Output the [x, y] coordinate of the center of the cell containing the given text.  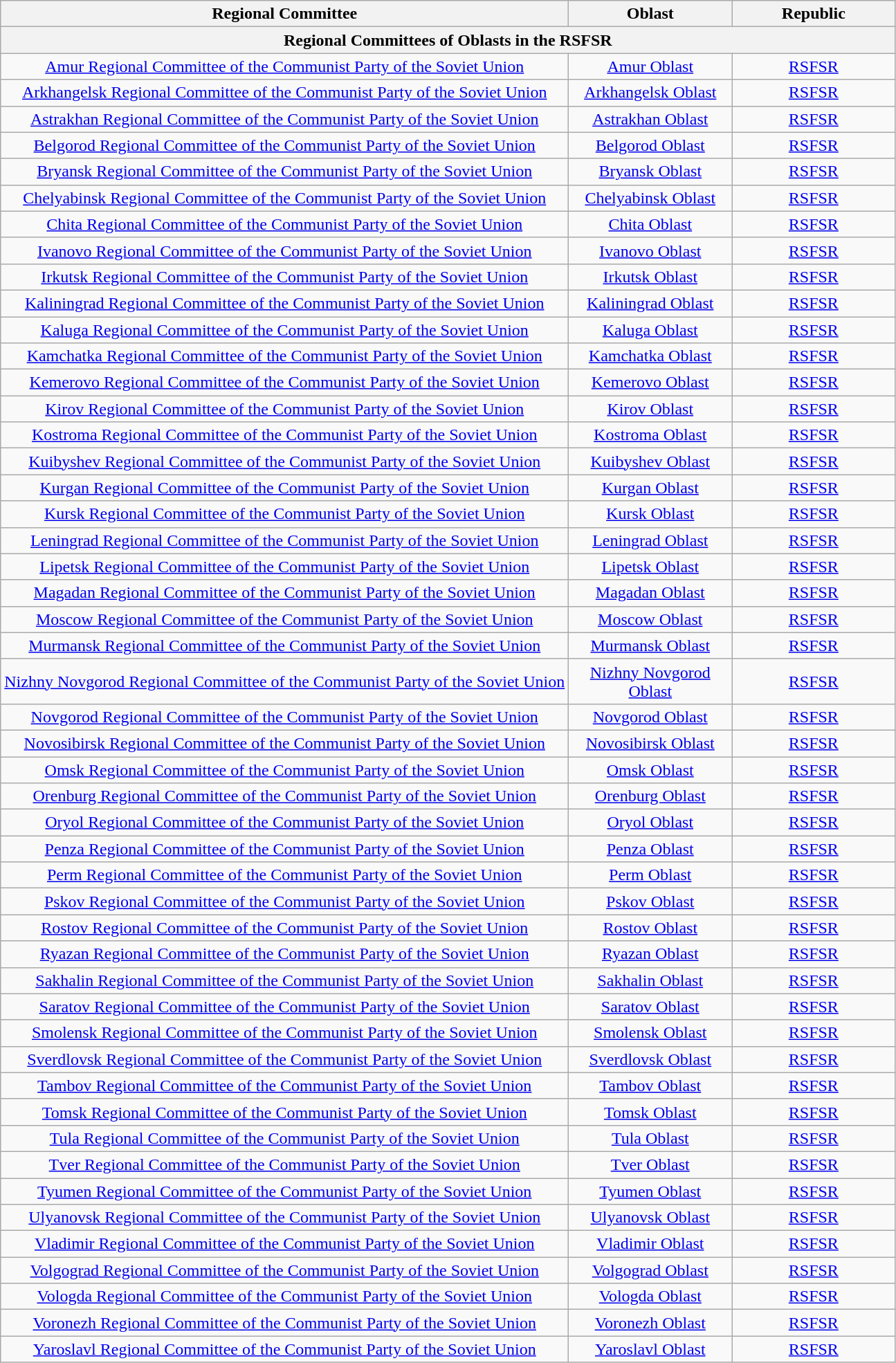
Pskov Oblast [650, 902]
Tver Oblast [650, 1164]
Ivanovo Regional Committee of the Communist Party of the Soviet Union [285, 250]
Magadan Regional Committee of the Communist Party of the Soviet Union [285, 593]
Ryazan Regional Committee of the Communist Party of the Soviet Union [285, 954]
Kursk Regional Committee of the Communist Party of the Soviet Union [285, 514]
Kurgan Regional Committee of the Communist Party of the Soviet Union [285, 488]
Amur Oblast [650, 66]
Orenburg Oblast [650, 796]
Voronezh Oblast [650, 1323]
Rostov Regional Committee of the Communist Party of the Soviet Union [285, 928]
Kemerovo Regional Committee of the Communist Party of the Soviet Union [285, 383]
Regional Committees of Oblasts in the RSFSR [448, 40]
Tomsk Oblast [650, 1112]
Irkutsk Regional Committee of the Communist Party of the Soviet Union [285, 277]
Tula Oblast [650, 1138]
Sverdlovsk Oblast [650, 1059]
Regional Committee [285, 14]
Chita Regional Committee of the Communist Party of the Soviet Union [285, 224]
Ivanovo Oblast [650, 250]
Tula Regional Committee of the Communist Party of the Soviet Union [285, 1138]
Saratov Regional Committee of the Communist Party of the Soviet Union [285, 1007]
Smolensk Oblast [650, 1033]
Bryansk Regional Committee of the Communist Party of the Soviet Union [285, 172]
Volgograd Regional Committee of the Communist Party of the Soviet Union [285, 1270]
Omsk Oblast [650, 770]
Magadan Oblast [650, 593]
Moscow Regional Committee of the Communist Party of the Soviet Union [285, 619]
Novosibirsk Regional Committee of the Communist Party of the Soviet Union [285, 743]
Nizhny Novgorod Regional Committee of the Communist Party of the Soviet Union [285, 681]
Lipetsk Oblast [650, 567]
Sakhalin Regional Committee of the Communist Party of the Soviet Union [285, 980]
Yaroslavl Regional Committee of the Communist Party of the Soviet Union [285, 1349]
Irkutsk Oblast [650, 277]
Vologda Regional Committee of the Communist Party of the Soviet Union [285, 1297]
Ulyanovsk Oblast [650, 1218]
Kaluga Regional Committee of the Communist Party of the Soviet Union [285, 330]
Vladimir Oblast [650, 1244]
Voronezh Regional Committee of the Communist Party of the Soviet Union [285, 1323]
Smolensk Regional Committee of the Communist Party of the Soviet Union [285, 1033]
Volgograd Oblast [650, 1270]
Republic [814, 14]
Kurgan Oblast [650, 488]
Vologda Oblast [650, 1297]
Novosibirsk Oblast [650, 743]
Belgorod Oblast [650, 145]
Kamchatka Regional Committee of the Communist Party of the Soviet Union [285, 356]
Rostov Oblast [650, 928]
Chelyabinsk Regional Committee of the Communist Party of the Soviet Union [285, 198]
Oblast [650, 14]
Kostroma Regional Committee of the Communist Party of the Soviet Union [285, 435]
Ryazan Oblast [650, 954]
Perm Regional Committee of the Communist Party of the Soviet Union [285, 875]
Murmansk Regional Committee of the Communist Party of the Soviet Union [285, 646]
Kuibyshev Regional Committee of the Communist Party of the Soviet Union [285, 461]
Kaliningrad Oblast [650, 303]
Belgorod Regional Committee of the Communist Party of the Soviet Union [285, 145]
Kostroma Oblast [650, 435]
Kemerovo Oblast [650, 383]
Sakhalin Oblast [650, 980]
Murmansk Oblast [650, 646]
Penza Oblast [650, 849]
Yaroslavl Oblast [650, 1349]
Kamchatka Oblast [650, 356]
Kaliningrad Regional Committee of the Communist Party of the Soviet Union [285, 303]
Novgorod Regional Committee of the Communist Party of the Soviet Union [285, 717]
Saratov Oblast [650, 1007]
Kirov Oblast [650, 409]
Penza Regional Committee of the Communist Party of the Soviet Union [285, 849]
Leningrad Oblast [650, 540]
Pskov Regional Committee of the Communist Party of the Soviet Union [285, 902]
Moscow Oblast [650, 619]
Sverdlovsk Regional Committee of the Communist Party of the Soviet Union [285, 1059]
Tambov Regional Committee of the Communist Party of the Soviet Union [285, 1086]
Tambov Oblast [650, 1086]
Oryol Oblast [650, 823]
Astrakhan Regional Committee of the Communist Party of the Soviet Union [285, 119]
Oryol Regional Committee of the Communist Party of the Soviet Union [285, 823]
Tomsk Regional Committee of the Communist Party of the Soviet Union [285, 1112]
Omsk Regional Committee of the Communist Party of the Soviet Union [285, 770]
Kuibyshev Oblast [650, 461]
Perm Oblast [650, 875]
Tyumen Regional Committee of the Communist Party of the Soviet Union [285, 1191]
Nizhny Novgorod Oblast [650, 681]
Astrakhan Oblast [650, 119]
Arkhangelsk Oblast [650, 93]
Chelyabinsk Oblast [650, 198]
Kirov Regional Committee of the Communist Party of the Soviet Union [285, 409]
Lipetsk Regional Committee of the Communist Party of the Soviet Union [285, 567]
Chita Oblast [650, 224]
Amur Regional Committee of the Communist Party of the Soviet Union [285, 66]
Vladimir Regional Committee of the Communist Party of the Soviet Union [285, 1244]
Leningrad Regional Committee of the Communist Party of the Soviet Union [285, 540]
Arkhangelsk Regional Committee of the Communist Party of the Soviet Union [285, 93]
Orenburg Regional Committee of the Communist Party of the Soviet Union [285, 796]
Tver Regional Committee of the Communist Party of the Soviet Union [285, 1164]
Kaluga Oblast [650, 330]
Bryansk Oblast [650, 172]
Kursk Oblast [650, 514]
Novgorod Oblast [650, 717]
Ulyanovsk Regional Committee of the Communist Party of the Soviet Union [285, 1218]
Tyumen Oblast [650, 1191]
